Determine the (X, Y) coordinate at the center of the cell enclosing the given text.  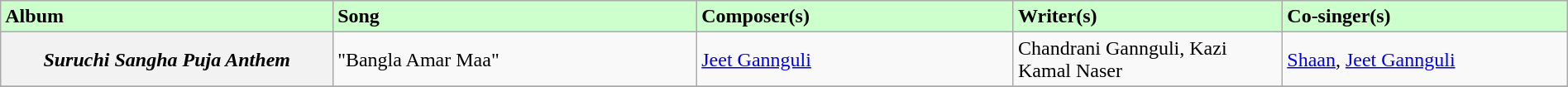
Chandrani Gannguli, Kazi Kamal Naser (1148, 60)
Shaan, Jeet Gannguli (1425, 60)
Jeet Gannguli (855, 60)
Writer(s) (1148, 17)
Co-singer(s) (1425, 17)
Album (167, 17)
Song (515, 17)
Suruchi Sangha Puja Anthem (167, 60)
"Bangla Amar Maa" (515, 60)
Composer(s) (855, 17)
